For the text-containing cell, return its midpoint in [X, Y] coordinate format. 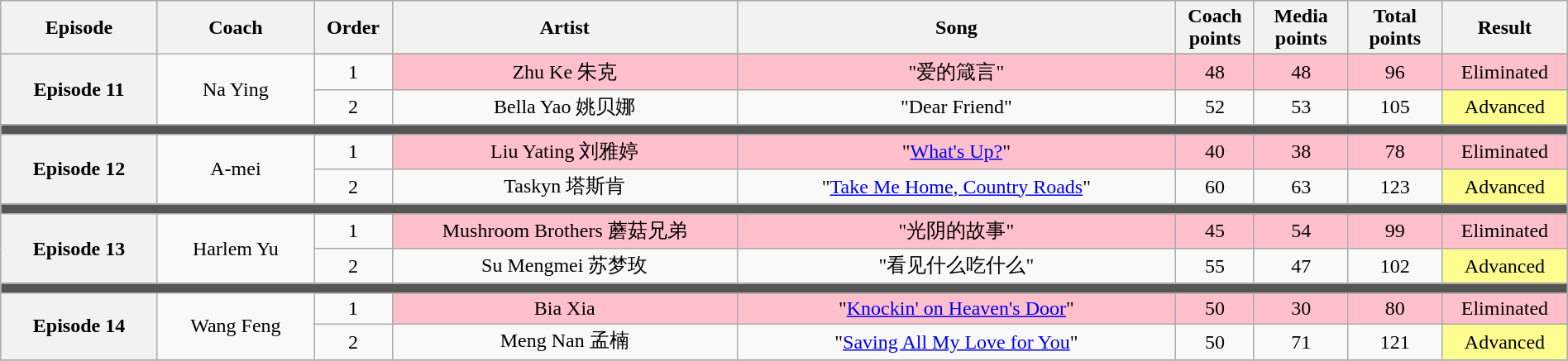
Harlem Yu [235, 248]
Mushroom Brothers 蘑菇兄弟 [564, 231]
45 [1216, 231]
Order [354, 28]
99 [1395, 231]
"What's Up?" [956, 152]
123 [1395, 187]
30 [1301, 308]
Meng Nan 孟楠 [564, 342]
"光阴的故事" [956, 231]
Na Ying [235, 89]
Episode 13 [79, 248]
"Knockin' on Heaven's Door" [956, 308]
40 [1216, 152]
102 [1395, 266]
Episode 14 [79, 325]
47 [1301, 266]
Bia Xia [564, 308]
Artist [564, 28]
A-mei [235, 169]
121 [1395, 342]
Coach [235, 28]
"Dear Friend" [956, 107]
Song [956, 28]
"看见什么吃什么" [956, 266]
78 [1395, 152]
Taskyn 塔斯肯 [564, 187]
105 [1395, 107]
38 [1301, 152]
Episode [79, 28]
71 [1301, 342]
Episode 11 [79, 89]
Result [1505, 28]
53 [1301, 107]
"Take Me Home, Country Roads" [956, 187]
96 [1395, 73]
60 [1216, 187]
Coach points [1216, 28]
55 [1216, 266]
Su Mengmei 苏梦玫 [564, 266]
Episode 12 [79, 169]
Media points [1301, 28]
"Saving All My Love for You" [956, 342]
Total points [1395, 28]
80 [1395, 308]
Liu Yating 刘雅婷 [564, 152]
52 [1216, 107]
"爱的箴言" [956, 73]
Bella Yao 姚贝娜 [564, 107]
54 [1301, 231]
Zhu Ke 朱克 [564, 73]
63 [1301, 187]
Wang Feng [235, 325]
